For the text-containing cell, return its midpoint in [x, y] coordinate format. 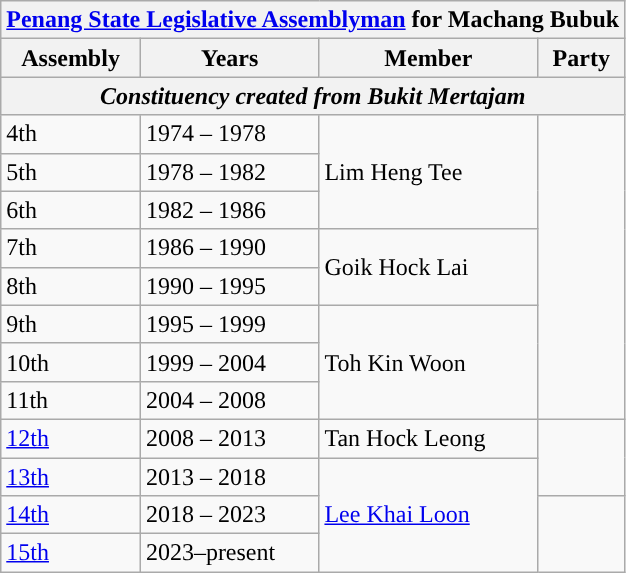
1986 – 1990 [230, 248]
1978 – 1982 [230, 172]
Tan Hock Leong [428, 438]
15th [71, 553]
14th [71, 515]
4th [71, 134]
2013 – 2018 [230, 477]
2023–present [230, 553]
9th [71, 324]
5th [71, 172]
1995 – 1999 [230, 324]
2004 – 2008 [230, 400]
Goik Hock Lai [428, 267]
1982 – 1986 [230, 210]
Constituency created from Bukit Mertajam [313, 96]
Lim Heng Tee [428, 172]
10th [71, 362]
7th [71, 248]
Years [230, 58]
2008 – 2013 [230, 438]
Lee Khai Loon [428, 515]
1990 – 1995 [230, 286]
1999 – 2004 [230, 362]
12th [71, 438]
Assembly [71, 58]
Toh Kin Woon [428, 362]
6th [71, 210]
8th [71, 286]
13th [71, 477]
11th [71, 400]
2018 – 2023 [230, 515]
Member [428, 58]
1974 – 1978 [230, 134]
Party [582, 58]
Penang State Legislative Assemblyman for Machang Bubuk [313, 20]
